Identify which cell holds the provided text, then report its [X, Y] central coordinate. 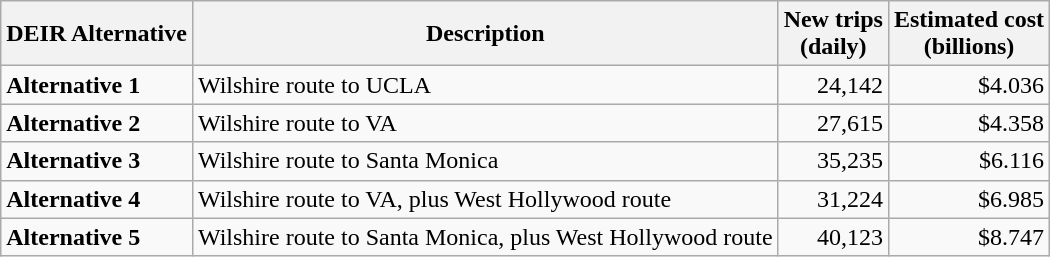
35,235 [833, 161]
Estimated cost(billions) [968, 34]
$6.116 [968, 161]
DEIR Alternative [97, 34]
Alternative 3 [97, 161]
Wilshire route to Santa Monica, plus West Hollywood route [485, 237]
Alternative 2 [97, 123]
Alternative 4 [97, 199]
Alternative 5 [97, 237]
31,224 [833, 199]
Wilshire route to UCLA [485, 85]
Alternative 1 [97, 85]
24,142 [833, 85]
$4.036 [968, 85]
New trips(daily) [833, 34]
27,615 [833, 123]
Wilshire route to Santa Monica [485, 161]
40,123 [833, 237]
Wilshire route to VA [485, 123]
Description [485, 34]
Wilshire route to VA, plus West Hollywood route [485, 199]
$8.747 [968, 237]
$6.985 [968, 199]
$4.358 [968, 123]
